Scan for the cell matching the given text and deliver its [X, Y] coordinate at center. 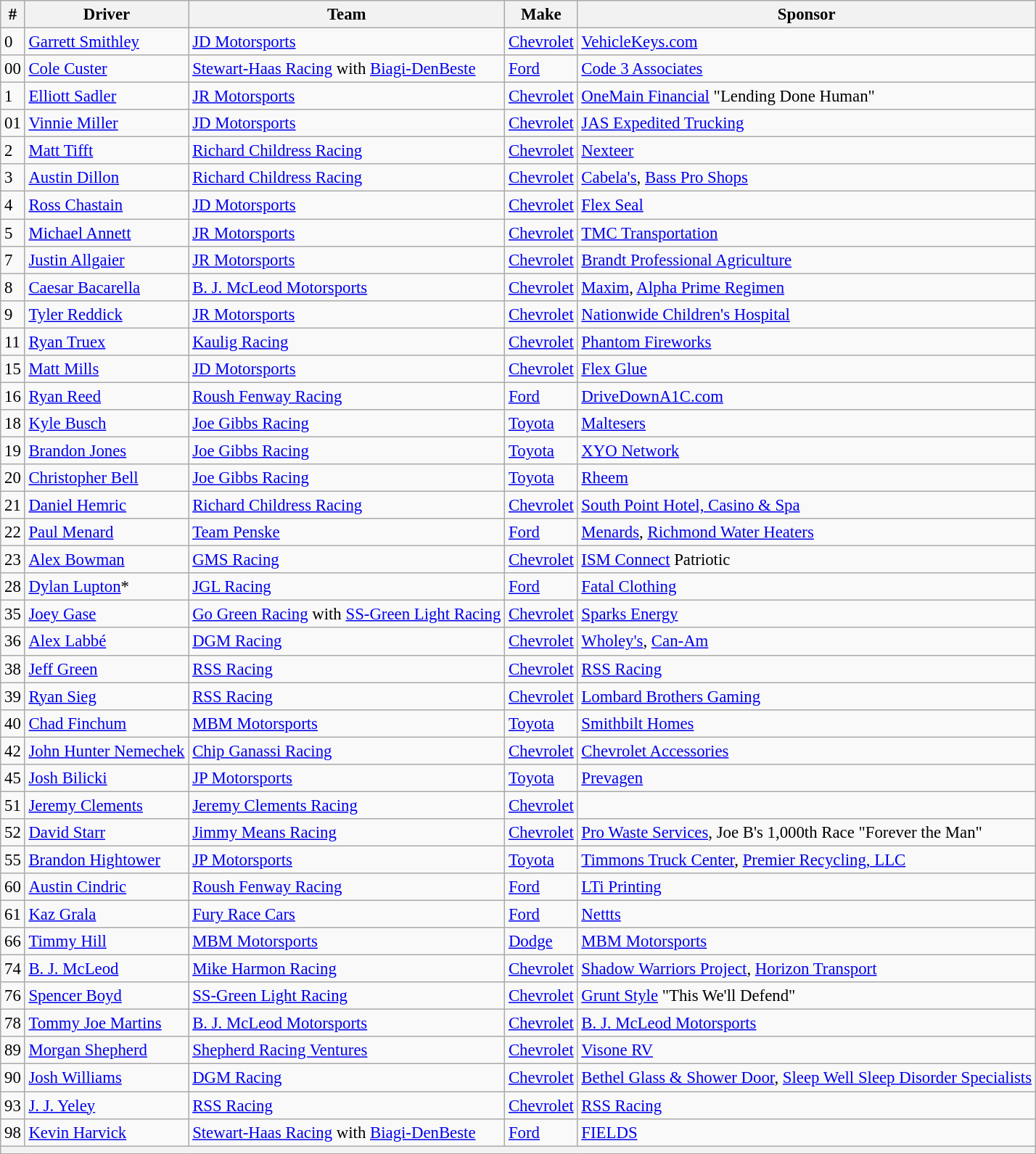
TMC Transportation [807, 233]
Ross Chastain [107, 205]
Driver [107, 15]
B. J. McLeod [107, 969]
Team Penske [347, 532]
Sparks Energy [807, 614]
51 [13, 805]
Paul Menard [107, 532]
Timmy Hill [107, 941]
Michael Annett [107, 233]
Kevin Harvick [107, 1132]
Jimmy Means Racing [347, 833]
4 [13, 205]
16 [13, 396]
Cole Custer [107, 69]
Jeremy Clements [107, 805]
90 [13, 1078]
Nexteer [807, 151]
Go Green Racing with SS-Green Light Racing [347, 614]
Spencer Boyd [107, 996]
Visone RV [807, 1051]
Maxim, Alpha Prime Regimen [807, 287]
Flex Seal [807, 205]
Chad Finchum [107, 723]
JGL Racing [347, 587]
Joey Gase [107, 614]
5 [13, 233]
Matt Mills [107, 369]
0 [13, 42]
Elliott Sadler [107, 96]
Menards, Richmond Water Heaters [807, 532]
Dylan Lupton* [107, 587]
Flex Glue [807, 369]
John Hunter Nemechek [107, 751]
15 [13, 369]
SS-Green Light Racing [347, 996]
Brandon Jones [107, 450]
39 [13, 696]
Ryan Truex [107, 342]
01 [13, 123]
Bethel Glass & Shower Door, Sleep Well Sleep Disorder Specialists [807, 1078]
74 [13, 969]
Rheem [807, 478]
Alex Bowman [107, 560]
78 [13, 1023]
XYO Network [807, 450]
60 [13, 887]
LTi Printing [807, 887]
21 [13, 506]
Vinnie Miller [107, 123]
2 [13, 151]
61 [13, 915]
Ryan Reed [107, 396]
Kyle Busch [107, 424]
19 [13, 450]
Kaulig Racing [347, 342]
Sponsor [807, 15]
1 [13, 96]
38 [13, 669]
Maltesers [807, 424]
OneMain Financial "Lending Done Human" [807, 96]
Team [347, 15]
00 [13, 69]
20 [13, 478]
Timmons Truck Center, Premier Recycling, LLC [807, 860]
Lombard Brothers Gaming [807, 696]
93 [13, 1105]
Kaz Grala [107, 915]
45 [13, 778]
89 [13, 1051]
52 [13, 833]
23 [13, 560]
8 [13, 287]
Brandon Hightower [107, 860]
DriveDownA1C.com [807, 396]
Make [541, 15]
Tommy Joe Martins [107, 1023]
Morgan Shepherd [107, 1051]
Christopher Bell [107, 478]
Cabela's, Bass Pro Shops [807, 178]
Austin Dillon [107, 178]
28 [13, 587]
Daniel Hemric [107, 506]
Phantom Fireworks [807, 342]
7 [13, 260]
ISM Connect Patriotic [807, 560]
Jeff Green [107, 669]
42 [13, 751]
11 [13, 342]
VehicleKeys.com [807, 42]
98 [13, 1132]
3 [13, 178]
Dodge [541, 941]
Alex Labbé [107, 642]
76 [13, 996]
22 [13, 532]
9 [13, 314]
Justin Allgaier [107, 260]
Grunt Style "This We'll Defend" [807, 996]
Pro Waste Services, Joe B's 1,000th Race "Forever the Man" [807, 833]
Josh Williams [107, 1078]
David Starr [107, 833]
Fatal Clothing [807, 587]
35 [13, 614]
66 [13, 941]
Josh Bilicki [107, 778]
JAS Expedited Trucking [807, 123]
Matt Tifft [107, 151]
Shepherd Racing Ventures [347, 1051]
Shadow Warriors Project, Horizon Transport [807, 969]
Caesar Bacarella [107, 287]
Code 3 Associates [807, 69]
South Point Hotel, Casino & Spa [807, 506]
Chip Ganassi Racing [347, 751]
Austin Cindric [107, 887]
Chevrolet Accessories [807, 751]
Mike Harmon Racing [347, 969]
Nettts [807, 915]
Wholey's, Can-Am [807, 642]
Nationwide Children's Hospital [807, 314]
# [13, 15]
GMS Racing [347, 560]
J. J. Yeley [107, 1105]
36 [13, 642]
Prevagen [807, 778]
40 [13, 723]
Fury Race Cars [347, 915]
Brandt Professional Agriculture [807, 260]
Ryan Sieg [107, 696]
Garrett Smithley [107, 42]
Jeremy Clements Racing [347, 805]
Smithbilt Homes [807, 723]
18 [13, 424]
55 [13, 860]
Tyler Reddick [107, 314]
FIELDS [807, 1132]
